Determine the [x, y] coordinate at the center of the cell enclosing the given text.  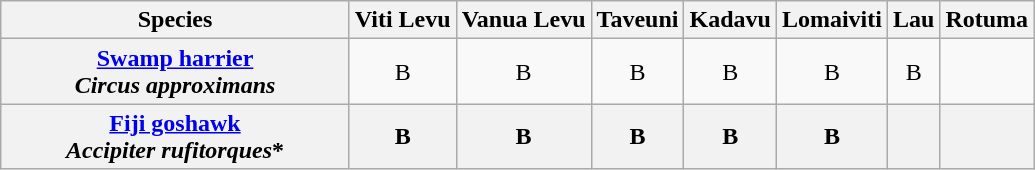
Taveuni [638, 20]
Vanua Levu [524, 20]
Fiji goshawkAccipiter rufitorques* [176, 136]
Species [176, 20]
Kadavu [730, 20]
Viti Levu [402, 20]
Lomaiviti [832, 20]
Rotuma [987, 20]
Lau [913, 20]
Swamp harrierCircus approximans [176, 72]
